From the cell containing the given text, extract its center point as [x, y] coordinate. 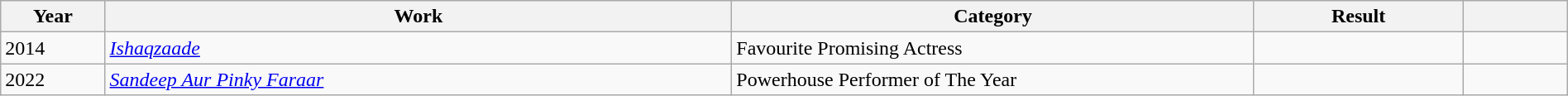
Sandeep Aur Pinky Faraar [418, 79]
Work [418, 17]
Ishaqzaade [418, 48]
2014 [53, 48]
Category [993, 17]
Result [1358, 17]
2022 [53, 79]
Favourite Promising Actress [993, 48]
Year [53, 17]
Powerhouse Performer of The Year [993, 79]
